Detect which cell encompasses the target text, then output its [X, Y] center coordinate. 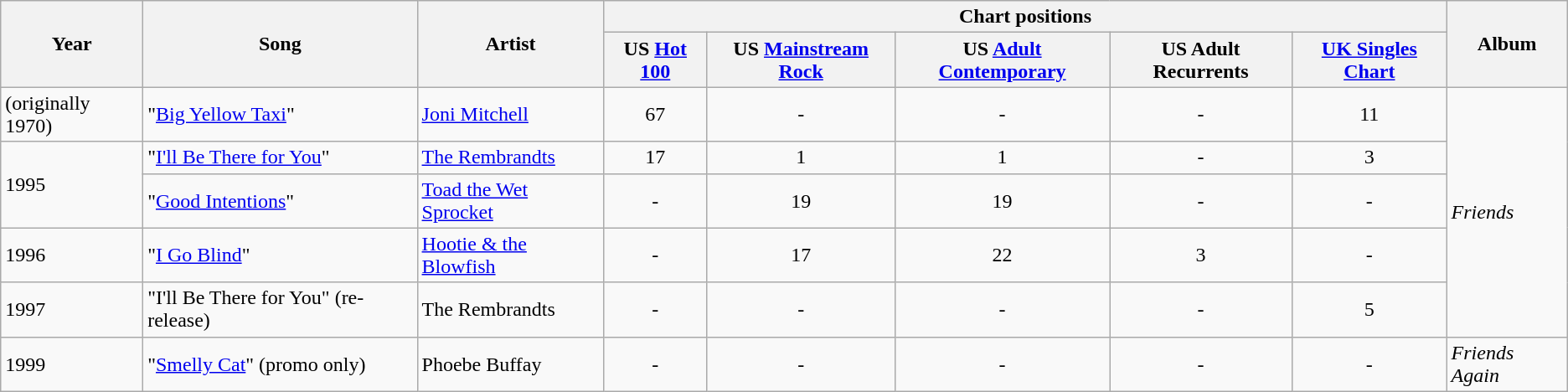
"Smelly Cat" (promo only) [280, 364]
22 [1003, 255]
Friends [1507, 212]
"Good Intentions" [280, 201]
(originally 1970) [72, 114]
US Mainstream Rock [801, 60]
5 [1370, 310]
11 [1370, 114]
US Adult Contemporary [1003, 60]
1997 [72, 310]
1995 [72, 184]
Chart positions [1025, 17]
"I'll Be There for You" [280, 157]
Year [72, 44]
Song [280, 44]
Friends Again [1507, 364]
Artist [511, 44]
67 [655, 114]
Toad the Wet Sprocket [511, 201]
1999 [72, 364]
"I Go Blind" [280, 255]
"Big Yellow Taxi" [280, 114]
1996 [72, 255]
UK Singles Chart [1370, 60]
Joni Mitchell [511, 114]
Album [1507, 44]
US Hot 100 [655, 60]
US Adult Recurrents [1200, 60]
"I'll Be There for You" (re-release) [280, 310]
Phoebe Buffay [511, 364]
Hootie & the Blowfish [511, 255]
